Scan for the cell matching the given text and deliver its [X, Y] coordinate at center. 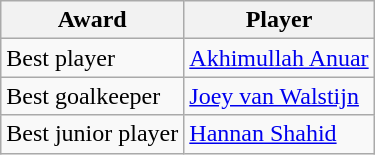
Joey van Walstijn [279, 96]
Best player [92, 58]
Award [92, 20]
Player [279, 20]
Akhimullah Anuar [279, 58]
Hannan Shahid [279, 134]
Best junior player [92, 134]
Best goalkeeper [92, 96]
